Output the [x, y] coordinate of the center of the cell containing the given text.  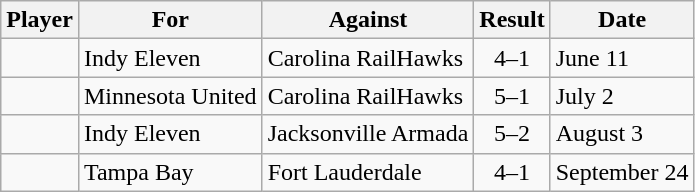
September 24 [622, 172]
Fort Lauderdale [368, 172]
5–1 [512, 96]
Result [512, 20]
For [170, 20]
June 11 [622, 58]
August 3 [622, 134]
Against [368, 20]
Jacksonville Armada [368, 134]
5–2 [512, 134]
Tampa Bay [170, 172]
Minnesota United [170, 96]
Date [622, 20]
Player [40, 20]
July 2 [622, 96]
